Provide the (x, y) coordinate of the cell's center where the given text is located.  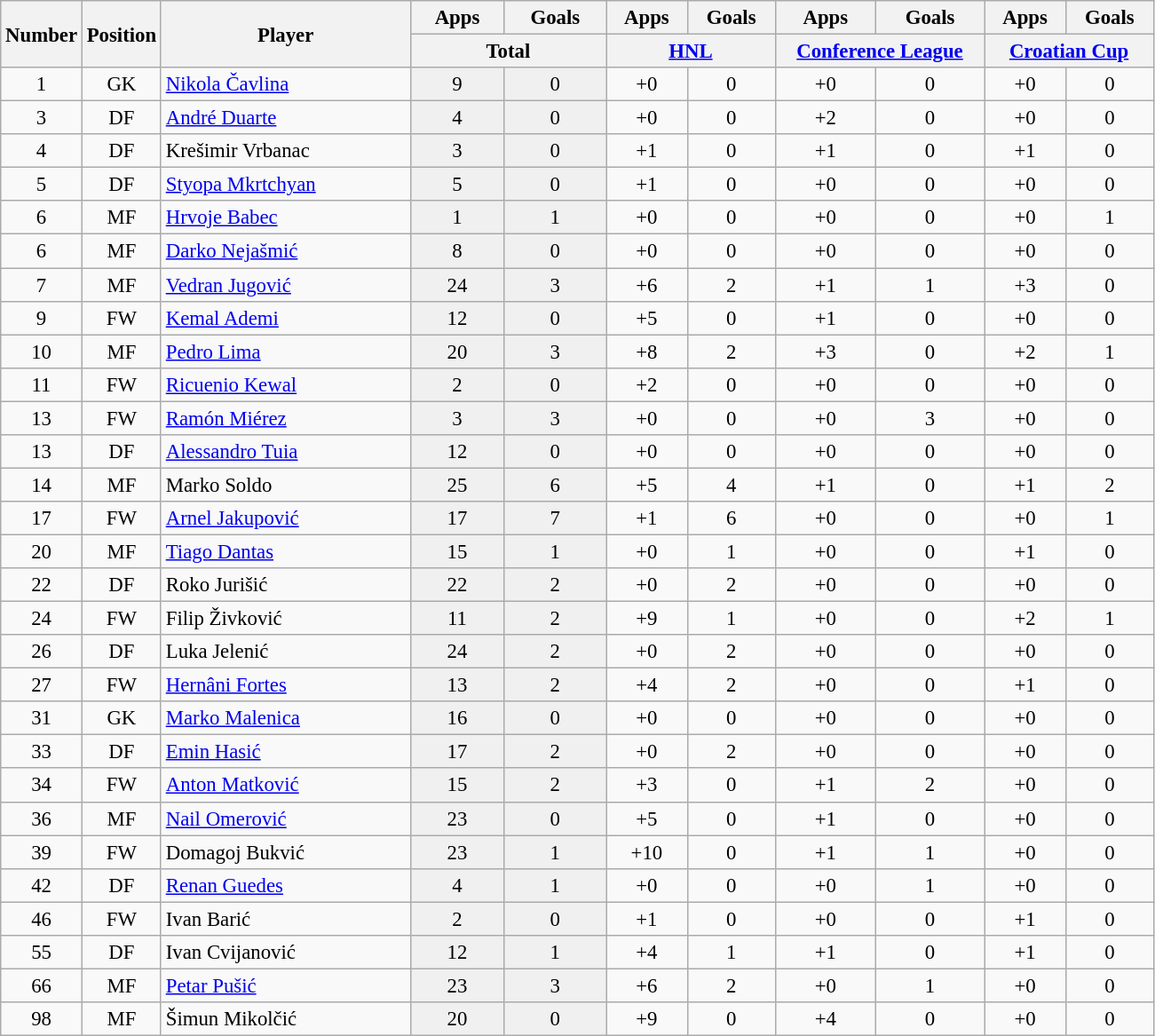
25 (457, 485)
Anton Matković (286, 786)
42 (42, 885)
Petar Pušić (286, 985)
98 (42, 1019)
Position (121, 34)
Kemal Ademi (286, 318)
Roko Jurišić (286, 585)
Marko Malenica (286, 718)
16 (457, 718)
8 (457, 251)
Nikola Čavlina (286, 84)
Arnel Jakupović (286, 518)
HNL (691, 51)
33 (42, 752)
Krešimir Vrbanac (286, 151)
Darko Nejašmić (286, 251)
Luka Jelenić (286, 652)
Marko Soldo (286, 485)
Domagoj Bukvić (286, 852)
Šimun Mikolčić (286, 1019)
Emin Hasić (286, 752)
Ricuenio Kewal (286, 384)
Number (42, 34)
Player (286, 34)
Hrvoje Babec (286, 217)
Tiago Dantas (286, 551)
39 (42, 852)
14 (42, 485)
Conference League (880, 51)
Styopa Mkrtchyan (286, 185)
Vedran Jugović (286, 285)
Ivan Barić (286, 919)
Total (508, 51)
Renan Guedes (286, 885)
Nail Omerović (286, 819)
36 (42, 819)
46 (42, 919)
Pedro Lima (286, 352)
27 (42, 685)
Hernâni Fortes (286, 685)
31 (42, 718)
Alessandro Tuia (286, 452)
34 (42, 786)
Ramón Miérez (286, 418)
55 (42, 953)
66 (42, 985)
+8 (647, 352)
Ivan Cvijanović (286, 953)
Filip Živković (286, 619)
10 (42, 352)
Croatian Cup (1069, 51)
+10 (647, 852)
26 (42, 652)
André Duarte (286, 118)
